Locate the cell with the specified text and output its (x, y) center coordinate. 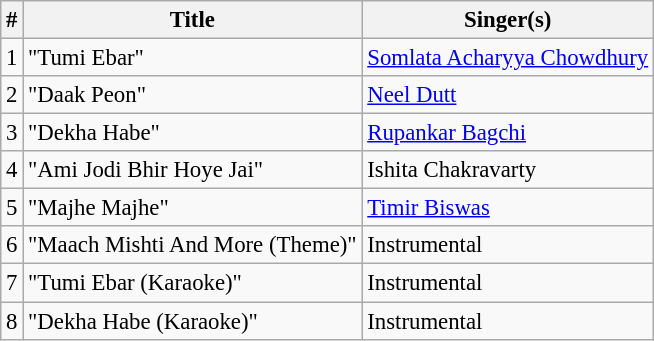
7 (12, 283)
5 (12, 208)
"Tumi Ebar (Karaoke)" (192, 283)
Timir Biswas (508, 208)
Rupankar Bagchi (508, 133)
2 (12, 95)
Neel Dutt (508, 95)
"Majhe Majhe" (192, 208)
"Dekha Habe (Karaoke)" (192, 321)
"Maach Mishti And More (Theme)" (192, 245)
1 (12, 58)
"Dekha Habe" (192, 133)
"Ami Jodi Bhir Hoye Jai" (192, 170)
8 (12, 321)
Somlata Acharyya Chowdhury (508, 58)
4 (12, 170)
# (12, 20)
"Daak Peon" (192, 95)
"Tumi Ebar" (192, 58)
Singer(s) (508, 20)
Ishita Chakravarty (508, 170)
3 (12, 133)
Title (192, 20)
6 (12, 245)
